Detect which cell encompasses the target text, then output its [x, y] center coordinate. 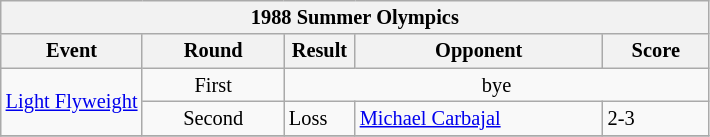
Loss [320, 118]
bye [496, 85]
Event [72, 51]
1988 Summer Olympics [355, 17]
2-3 [656, 118]
Score [656, 51]
Michael Carbajal [479, 118]
Round [213, 51]
Result [320, 51]
Light Flyweight [72, 102]
Opponent [479, 51]
Second [213, 118]
First [213, 85]
